Find where the given text appears and provide that cell's center as [X, Y] coordinate. 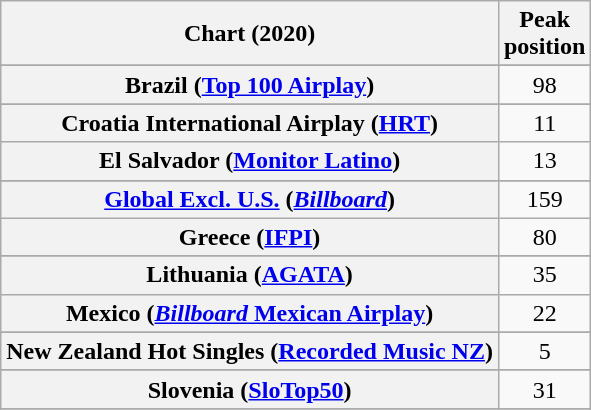
Lithuania (AGATA) [250, 275]
Global Excl. U.S. (Billboard) [250, 199]
13 [544, 161]
5 [544, 351]
Peakposition [544, 34]
El Salvador (Monitor Latino) [250, 161]
80 [544, 237]
22 [544, 313]
Croatia International Airplay (HRT) [250, 123]
31 [544, 389]
35 [544, 275]
Brazil (Top 100 Airplay) [250, 85]
159 [544, 199]
New Zealand Hot Singles (Recorded Music NZ) [250, 351]
98 [544, 85]
Mexico (Billboard Mexican Airplay) [250, 313]
Slovenia (SloTop50) [250, 389]
Greece (IFPI) [250, 237]
Chart (2020) [250, 34]
11 [544, 123]
